Search for the cell housing the specified text and yield its [X, Y] center coordinate. 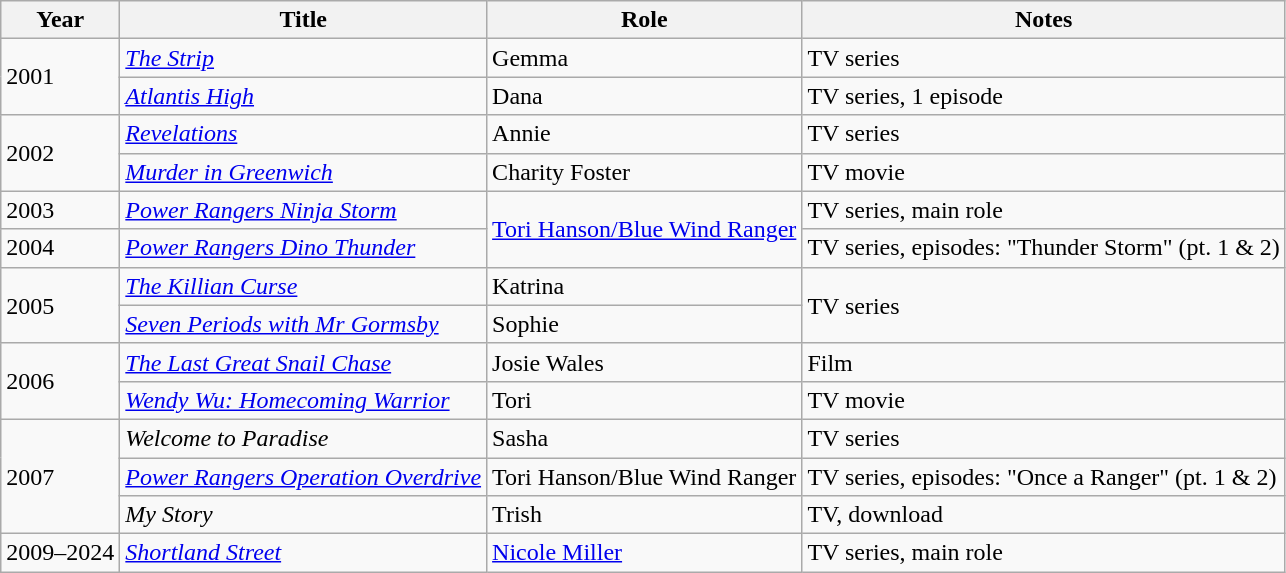
Charity Foster [644, 172]
The Strip [304, 58]
2004 [60, 248]
Annie [644, 134]
Sasha [644, 438]
2002 [60, 153]
Seven Periods with Mr Gormsby [304, 324]
Notes [1044, 20]
TV, download [1044, 515]
2009–2024 [60, 553]
Tori [644, 400]
Sophie [644, 324]
Year [60, 20]
2007 [60, 476]
The Killian Curse [304, 286]
TV series, 1 episode [1044, 96]
Gemma [644, 58]
2003 [60, 210]
TV series, episodes: "Once a Ranger" (pt. 1 & 2) [1044, 477]
2001 [60, 77]
Film [1044, 362]
Katrina [644, 286]
Trish [644, 515]
Shortland Street [304, 553]
Dana [644, 96]
Atlantis High [304, 96]
TV series, episodes: "Thunder Storm" (pt. 1 & 2) [1044, 248]
Power Rangers Operation Overdrive [304, 477]
Power Rangers Dino Thunder [304, 248]
2006 [60, 381]
Welcome to Paradise [304, 438]
My Story [304, 515]
Revelations [304, 134]
Wendy Wu: Homecoming Warrior [304, 400]
Josie Wales [644, 362]
Power Rangers Ninja Storm [304, 210]
2005 [60, 305]
Role [644, 20]
Nicole Miller [644, 553]
The Last Great Snail Chase [304, 362]
Murder in Greenwich [304, 172]
Title [304, 20]
